Identify which cell holds the provided text, then report its [X, Y] central coordinate. 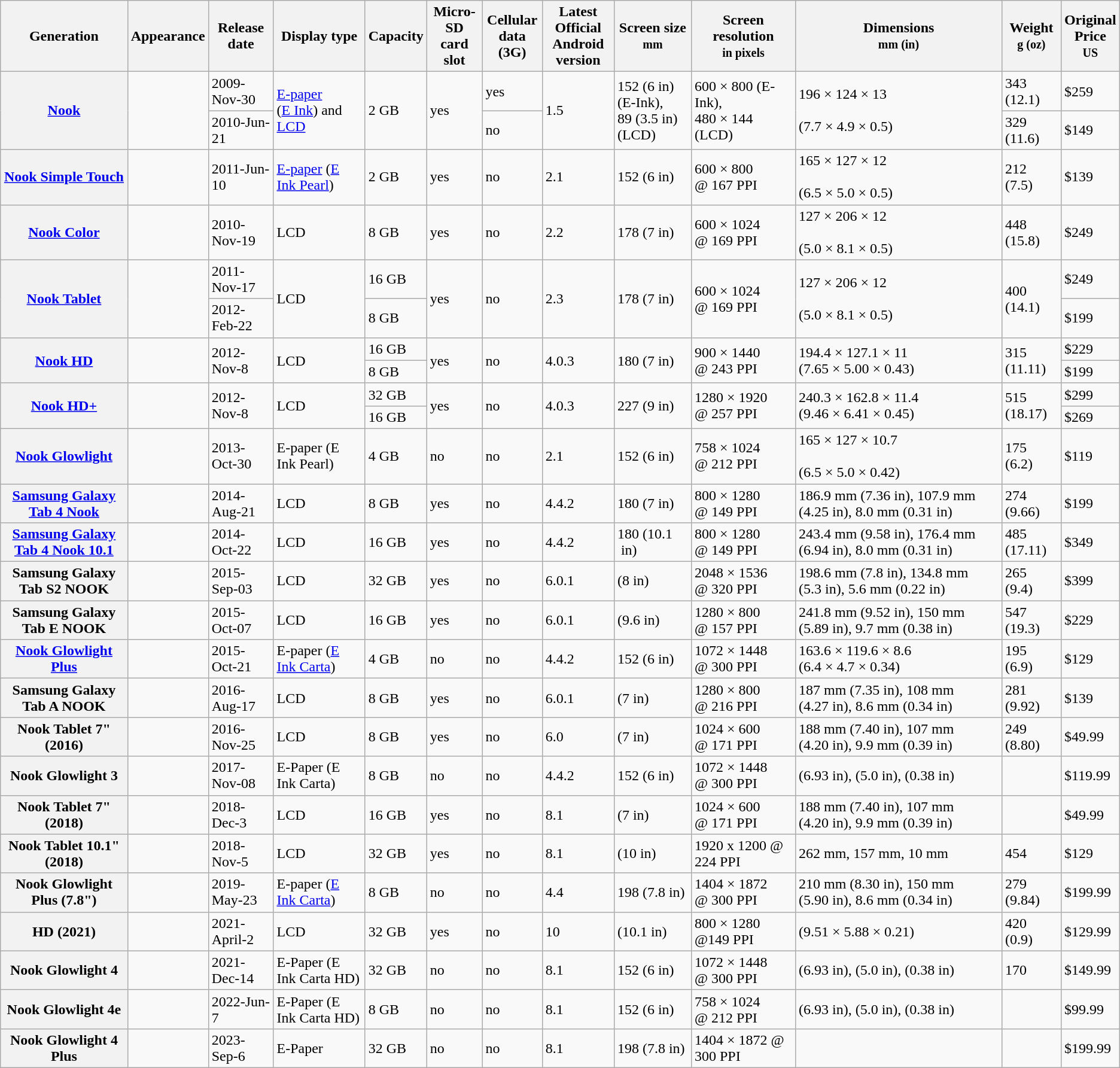
Nook Tablet 7" (2018) [64, 815]
262 mm, 157 mm, 10 mm [899, 853]
180 (10.1 in) [652, 542]
$119 [1090, 456]
Nook Glowlight 4 Plus [64, 1048]
485 (17.11) [1031, 542]
2011-Nov-17 [241, 279]
2018-Nov-5 [241, 853]
279 (9.84) [1031, 893]
E-Paper [319, 1048]
$399 [1090, 582]
163.6 × 119.6 × 8.6(6.4 × 4.7 × 0.34) [899, 659]
343 (12.1) [1031, 91]
600 × 800 @ 167 PPI [743, 177]
186.9 mm (7.36 in), 107.9 mm (4.25 in), 8.0 mm (0.31 in) [899, 503]
$119.99 [1090, 775]
Capacity [396, 36]
Nook HD [64, 360]
(9.51 × 5.88 × 0.21) [899, 931]
2015-Oct-21 [241, 659]
1280 × 1920 @ 257 PPI [743, 406]
2013-Oct-30 [241, 456]
(9.6 in) [652, 620]
Nook Glowlight Plus [64, 659]
1280 × 800 @ 216 PPI [743, 698]
6.0 [578, 737]
2016-Nov-25 [241, 737]
Samsung Galaxy Tab S2 NOOK [64, 582]
227 (9 in) [652, 406]
2012-Feb-22 [241, 318]
$259 [1090, 91]
2021-April-2 [241, 931]
152 (6 in) (E-Ink),89 (3.5 in) (LCD) [652, 111]
Screen sizemm [652, 36]
(8 in) [652, 582]
1.5 [578, 111]
$129.99 [1090, 931]
Releasedate [241, 36]
210 mm (8.30 in), 150 mm (5.90 in), 8.6 mm (0.34 in) [899, 893]
Appearance [168, 36]
249(8.80) [1031, 737]
212 (7.5) [1031, 177]
2017-Nov-08 [241, 775]
Samsung Galaxy Tab 4 Nook [64, 503]
E-paper (E Ink) and LCD [319, 111]
2021-Dec-14 [241, 970]
1280 × 800 @ 157 PPI [743, 620]
400 (14.1) [1031, 299]
$299 [1090, 394]
420(0.9) [1031, 931]
Weightg (oz) [1031, 36]
2010-Jun-21 [241, 130]
2010-Nov-19 [241, 232]
165 × 127 × 10.7(6.5 × 5.0 × 0.42) [899, 456]
240.3 × 162.8 × 11.4(9.46 × 6.41 × 0.45) [899, 406]
196 × 124 × 13(7.7 × 4.9 × 0.5) [899, 111]
Nook Tablet 7" (2016) [64, 737]
Latest OfficialAndroidversion [578, 36]
315 (11.11) [1031, 360]
Nook Tablet 10.1" (2018) [64, 853]
10 [578, 931]
187 mm (7.35 in), 108 mm (4.27 in), 8.6 mm (0.34 in) [899, 698]
454 [1031, 853]
1920 x 1200 @ 224 PPI [743, 853]
Samsung Galaxy Tab A NOOK [64, 698]
Nook Glowlight 4e [64, 1009]
2015-Oct-07 [241, 620]
$269 [1090, 417]
Display type [319, 36]
2018-Dec-3 [241, 815]
Samsung Galaxy Tab 4 Nook 10.1 [64, 542]
265 (9.4) [1031, 582]
(10.1 in) [652, 931]
274 (9.66) [1031, 503]
2009-Nov-30 [241, 91]
515 (18.17) [1031, 406]
Cellulardata (3G) [512, 36]
OriginalPriceUS [1090, 36]
Nook Glowlight 3 [64, 775]
Nook Glowlight [64, 456]
Micro-SDcard slot [455, 36]
448 (15.8) [1031, 232]
1404 × 1872@ 300 PPI [743, 893]
4.4 [578, 893]
900 × 1440 @ 243 PPI [743, 360]
170 [1031, 970]
329 (11.6) [1031, 130]
800 × 1280 @149 PPI [743, 931]
2011-Jun-10 [241, 177]
2016-Aug-17 [241, 698]
Nook Glowlight 4 [64, 970]
281 (9.92) [1031, 698]
$149.99 [1090, 970]
HD (2021) [64, 931]
2015-Sep-03 [241, 582]
(10 in) [652, 853]
Nook Glowlight Plus (7.8") [64, 893]
$149 [1090, 130]
194.4 × 127.1 × 11(7.65 × 5.00 × 0.43) [899, 360]
547 (19.3) [1031, 620]
198.6 mm (7.8 in), 134.8 mm (5.3 in), 5.6 mm (0.22 in) [899, 582]
Nook [64, 111]
2019-May-23 [241, 893]
Samsung Galaxy Tab E NOOK [64, 620]
Nook HD+ [64, 406]
1404 × 1872 @ 300 PPI [743, 1048]
Dimensionsmm (in) [899, 36]
Generation [64, 36]
E-Paper (E Ink Carta) [319, 775]
2014-Aug-21 [241, 503]
165 × 127 × 12(6.5 × 5.0 × 0.5) [899, 177]
$349 [1090, 542]
243.4 mm (9.58 in), 176.4 mm (6.94 in), 8.0 mm (0.31 in) [899, 542]
2.3 [578, 299]
$99.99 [1090, 1009]
2022-Jun-7 [241, 1009]
241.8 mm (9.52 in), 150 mm (5.89 in), 9.7 mm (0.38 in) [899, 620]
2.2 [578, 232]
2023-Sep-6 [241, 1048]
Nook Tablet [64, 299]
Screen resolutionin pixels [743, 36]
195 (6.9) [1031, 659]
175 (6.2) [1031, 456]
600 × 800 (E-Ink),480 × 144 (LCD) [743, 111]
2014-Oct-22 [241, 542]
Nook Color [64, 232]
Nook Simple Touch [64, 177]
2048 × 1536 @ 320 PPI [743, 582]
